Return (X, Y) of the center of cell containing provided text 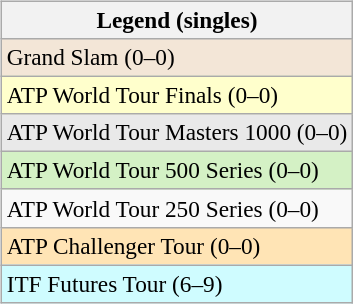
ATP World Tour Finals (0–0) (176, 95)
ATP World Tour 250 Series (0–0) (176, 208)
Legend (singles) (176, 20)
ATP Challenger Tour (0–0) (176, 246)
ITF Futures Tour (6–9) (176, 284)
ATP World Tour Masters 1000 (0–0) (176, 133)
Grand Slam (0–0) (176, 57)
ATP World Tour 500 Series (0–0) (176, 171)
